Scan for the cell matching the given text and deliver its [X, Y] coordinate at center. 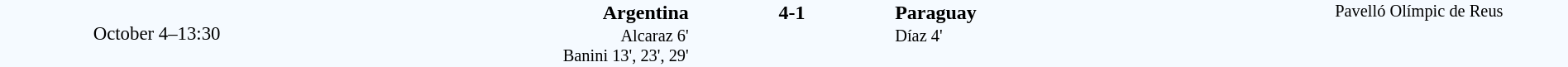
4-1 [791, 12]
Pavelló Olímpic de Reus [1419, 33]
Alcaraz 6'Banini 13', 23', 29' [501, 46]
Paraguay [1082, 12]
Argentina [501, 12]
Díaz 4' [1082, 46]
October 4–13:30 [157, 33]
